Return (X, Y) of the center of cell containing provided text 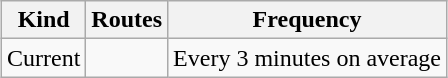
Routes (127, 20)
Frequency (308, 20)
Kind (43, 20)
Every 3 minutes on average (308, 58)
Current (43, 58)
